Find where the given text appears and provide that cell's center as (x, y) coordinate. 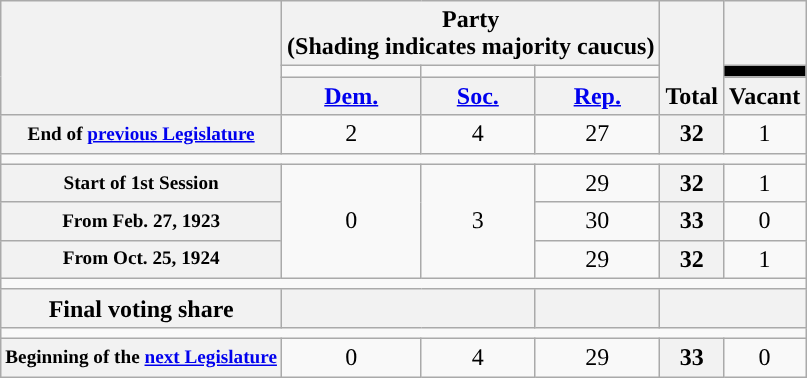
3 (478, 221)
Total (692, 58)
Soc. (478, 96)
From Feb. 27, 1923 (142, 221)
End of previous Legislature (142, 134)
Dem. (352, 96)
Party (Shading indicates majority caucus) (471, 34)
From Oct. 25, 1924 (142, 259)
Start of 1st Session (142, 183)
Beginning of the next Legislature (142, 357)
Final voting share (142, 308)
30 (598, 221)
27 (598, 134)
Vacant (764, 96)
2 (352, 134)
Rep. (598, 96)
